Identify which cell holds the provided text, then report its [x, y] central coordinate. 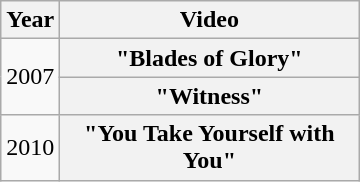
"You Take Yourself with You" [210, 148]
Year [30, 20]
Video [210, 20]
2010 [30, 148]
"Witness" [210, 96]
"Blades of Glory" [210, 58]
2007 [30, 77]
